Search for the cell housing the specified text and yield its [x, y] center coordinate. 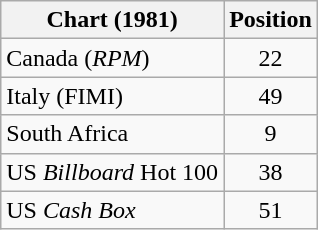
Canada (RPM) [112, 58]
Chart (1981) [112, 20]
38 [271, 172]
US Cash Box [112, 210]
22 [271, 58]
South Africa [112, 134]
Position [271, 20]
49 [271, 96]
51 [271, 210]
9 [271, 134]
Italy (FIMI) [112, 96]
US Billboard Hot 100 [112, 172]
